Locate the cell with the specified text and output its [x, y] center coordinate. 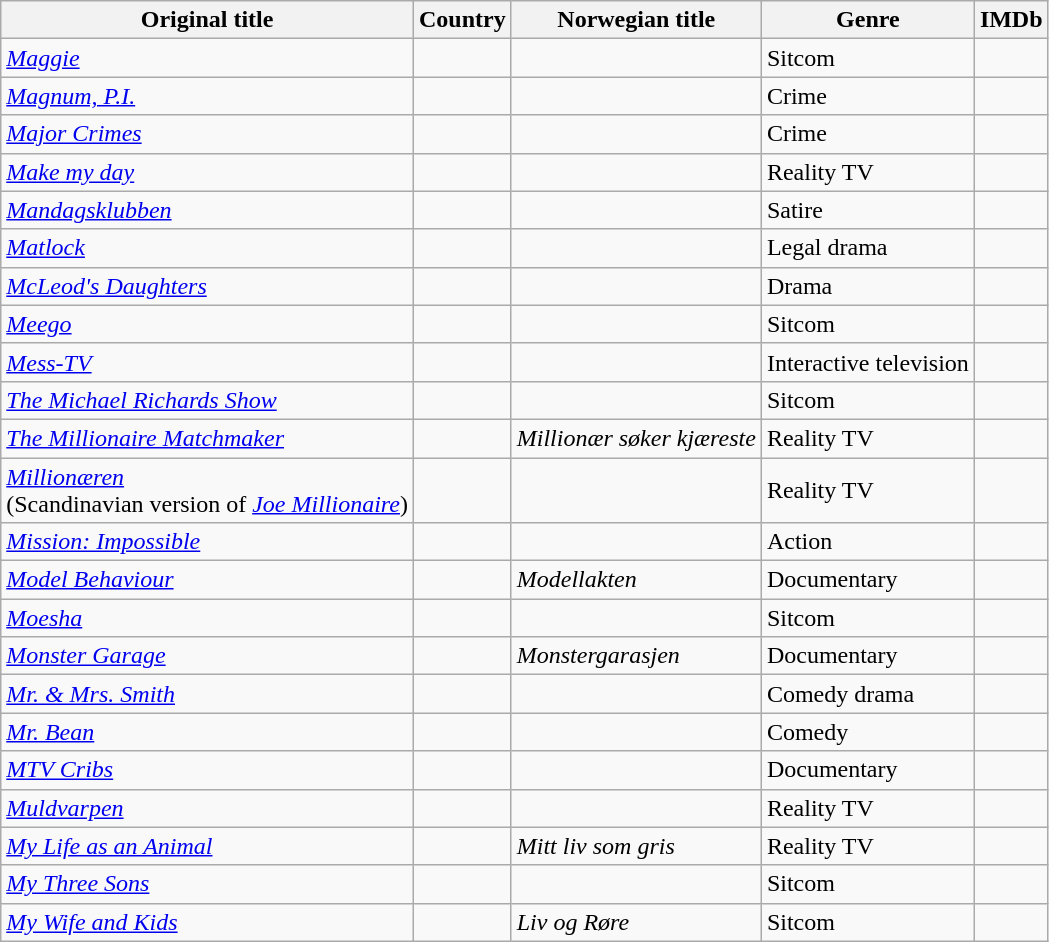
Modellakten [636, 580]
My Three Sons [208, 884]
Legal drama [868, 248]
Matlock [208, 248]
The Michael Richards Show [208, 400]
Meego [208, 324]
MTV Cribs [208, 770]
Genre [868, 20]
Action [868, 542]
McLeod's Daughters [208, 286]
Millionæren (Scandinavian version of Joe Millionaire) [208, 490]
Interactive television [868, 362]
Muldvarpen [208, 808]
Mission: Impossible [208, 542]
Drama [868, 286]
Liv og Røre [636, 922]
Monster Garage [208, 656]
Moesha [208, 618]
Mandagsklubben [208, 210]
Model Behaviour [208, 580]
Make my day [208, 172]
Major Crimes [208, 134]
Millionær søker kjæreste [636, 438]
Original title [208, 20]
The Millionaire Matchmaker [208, 438]
Comedy [868, 732]
Mess-TV [208, 362]
Satire [868, 210]
Mitt liv som gris [636, 846]
IMDb [1011, 20]
Magnum, P.I. [208, 96]
Mr. & Mrs. Smith [208, 694]
Norwegian title [636, 20]
Comedy drama [868, 694]
Monstergarasjen [636, 656]
My Life as an Animal [208, 846]
Country [462, 20]
Maggie [208, 58]
Mr. Bean [208, 732]
My Wife and Kids [208, 922]
